Detect which cell encompasses the target text, then output its [x, y] center coordinate. 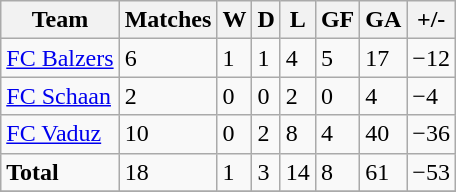
Total [60, 172]
D [266, 20]
18 [168, 172]
3 [266, 172]
5 [337, 58]
FC Balzers [60, 58]
−36 [432, 134]
17 [384, 58]
Matches [168, 20]
6 [168, 58]
GF [337, 20]
L [298, 20]
61 [384, 172]
14 [298, 172]
−12 [432, 58]
GA [384, 20]
FC Schaan [60, 96]
Team [60, 20]
−4 [432, 96]
10 [168, 134]
W [234, 20]
40 [384, 134]
FC Vaduz [60, 134]
−53 [432, 172]
+/- [432, 20]
